From the cell containing the given text, extract its center point as (x, y) coordinate. 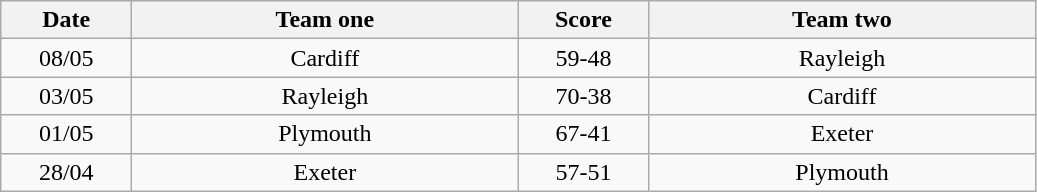
Team one (325, 20)
57-51 (584, 172)
01/05 (66, 134)
03/05 (66, 96)
Team two (842, 20)
67-41 (584, 134)
28/04 (66, 172)
59-48 (584, 58)
70-38 (584, 96)
Score (584, 20)
08/05 (66, 58)
Date (66, 20)
